Identify which cell holds the provided text, then report its [x, y] central coordinate. 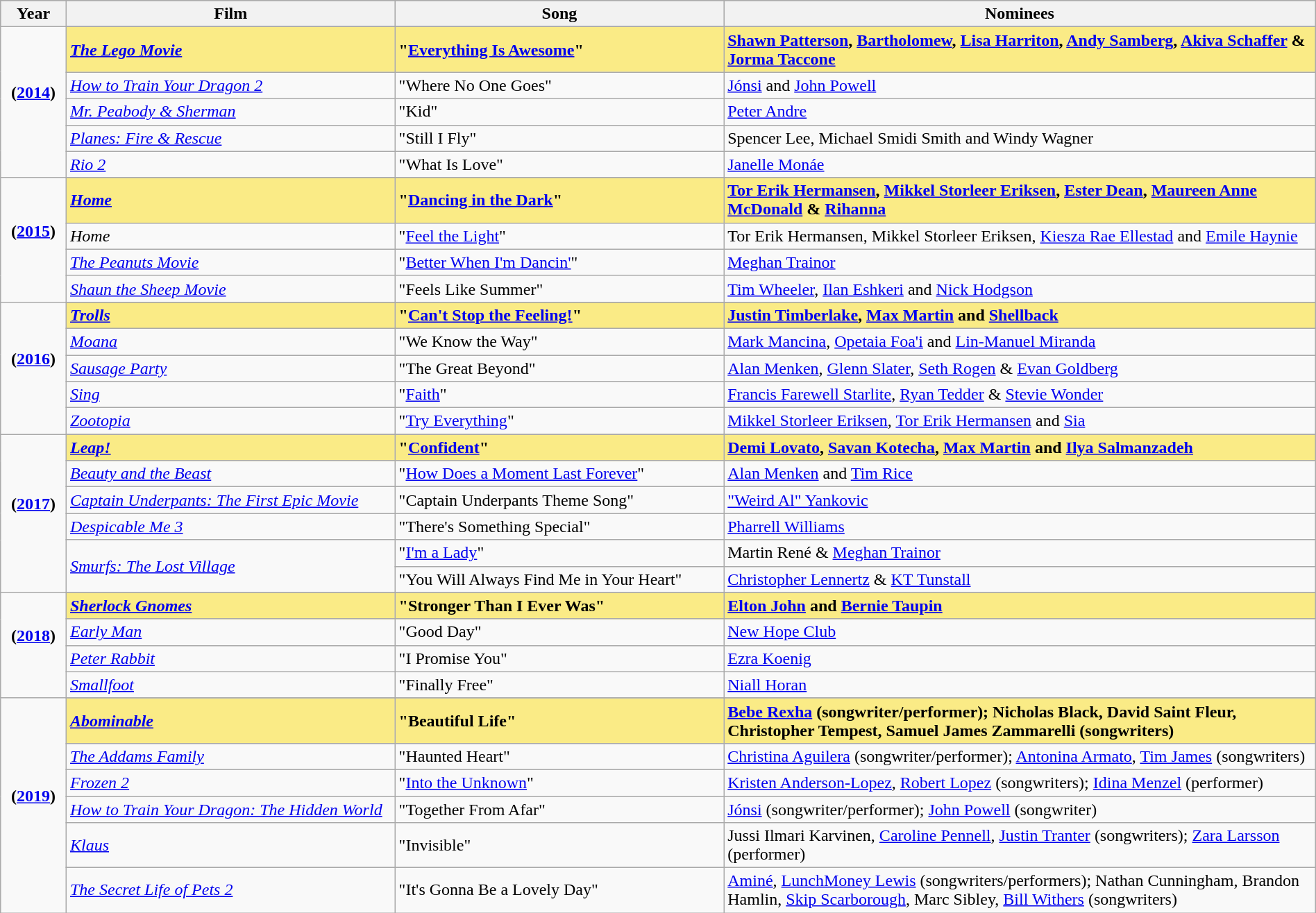
Tor Erik Hermansen, Mikkel Storleer Eriksen, Kiesza Rae Ellestad and Emile Haynie [1020, 236]
"It's Gonna Be a Lovely Day" [559, 891]
"Confident" [559, 447]
"Captain Underpants Theme Song" [559, 500]
"Good Day" [559, 632]
"Everything Is Awesome" [559, 50]
Sherlock Gnomes [230, 606]
Pharrell Williams [1020, 527]
(2016) [33, 368]
The Secret Life of Pets 2 [230, 891]
(2017) [33, 513]
"Beautiful Life" [559, 720]
Mark Mancina, Opetaia Foa'i and Lin-Manuel Miranda [1020, 341]
Film [230, 14]
How to Train Your Dragon: The Hidden World [230, 810]
(2018) [33, 645]
Kristen Anderson-Lopez, Robert Lopez (songwriters); Idina Menzel (performer) [1020, 783]
Bebe Rexha (songwriter/performer); Nicholas Black, David Saint Fleur, Christopher Tempest, Samuel James Zammarelli (songwriters) [1020, 720]
"The Great Beyond" [559, 368]
"You Will Always Find Me in Your Heart" [559, 579]
Christopher Lennertz & KT Tunstall [1020, 579]
(2015) [33, 240]
"Kid" [559, 112]
Frozen 2 [230, 783]
Abominable [230, 720]
Captain Underpants: The First Epic Movie [230, 500]
"Better When I'm Dancin'" [559, 262]
The Addams Family [230, 756]
Mikkel Storleer Eriksen, Tor Erik Hermansen and Sia [1020, 421]
Smallfoot [230, 685]
Nominees [1020, 14]
"Faith" [559, 395]
Smurfs: The Lost Village [230, 566]
Aminé, LunchMoney Lewis (songwriters/performers); Nathan Cunningham, Brandon Hamlin, Skip Scarborough, Marc Sibley, Bill Withers (songwriters) [1020, 891]
Shaun the Sheep Movie [230, 289]
"Still I Fly" [559, 138]
Klaus [230, 845]
Trolls [230, 315]
"Dancing in the Dark" [559, 200]
"Haunted Heart" [559, 756]
Despicable Me 3 [230, 527]
"Finally Free" [559, 685]
Peter Rabbit [230, 658]
"Feels Like Summer" [559, 289]
Year [33, 14]
"We Know the Way" [559, 341]
"There's Something Special" [559, 527]
(2014) [33, 103]
Elton John and Bernie Taupin [1020, 606]
"I'm a Lady" [559, 553]
Planes: Fire & Rescue [230, 138]
Tim Wheeler, Ilan Eshkeri and Nick Hodgson [1020, 289]
How to Train Your Dragon 2 [230, 85]
The Peanuts Movie [230, 262]
Jussi Ilmari Karvinen, Caroline Pennell, Justin Tranter (songwriters); Zara Larsson (performer) [1020, 845]
Sausage Party [230, 368]
"I Promise You" [559, 658]
Leap! [230, 447]
The Lego Movie [230, 50]
(2019) [33, 805]
New Hope Club [1020, 632]
Beauty and the Beast [230, 474]
Alan Menken and Tim Rice [1020, 474]
"Into the Unknown" [559, 783]
"Weird Al" Yankovic [1020, 500]
Francis Farewell Starlite, Ryan Tedder & Stevie Wonder [1020, 395]
"Together From Afar" [559, 810]
Rio 2 [230, 164]
Mr. Peabody & Sherman [230, 112]
Meghan Trainor [1020, 262]
"Stronger Than I Ever Was" [559, 606]
Zootopia [230, 421]
Moana [230, 341]
Demi Lovato, Savan Kotecha, Max Martin and Ilya Salmanzadeh [1020, 447]
"Can't Stop the Feeling!" [559, 315]
Justin Timberlake, Max Martin and Shellback [1020, 315]
"What Is Love" [559, 164]
Sing [230, 395]
"Where No One Goes" [559, 85]
Niall Horan [1020, 685]
Janelle Monáe [1020, 164]
Song [559, 14]
Tor Erik Hermansen, Mikkel Storleer Eriksen, Ester Dean, Maureen Anne McDonald & Rihanna [1020, 200]
Jónsi and John Powell [1020, 85]
"Invisible" [559, 845]
Christina Aguilera (songwriter/performer); Antonina Armato, Tim James (songwriters) [1020, 756]
Early Man [230, 632]
"Feel the Light" [559, 236]
Shawn Patterson, Bartholomew, Lisa Harriton, Andy Samberg, Akiva Schaffer & Jorma Taccone [1020, 50]
Jónsi (songwriter/performer); John Powell (songwriter) [1020, 810]
"Try Everything" [559, 421]
Alan Menken, Glenn Slater, Seth Rogen & Evan Goldberg [1020, 368]
Peter Andre [1020, 112]
Ezra Koenig [1020, 658]
"How Does a Moment Last Forever" [559, 474]
Martin René & Meghan Trainor [1020, 553]
Spencer Lee, Michael Smidi Smith and Windy Wagner [1020, 138]
